Find where the given text appears and provide that cell's center as (X, Y) coordinate. 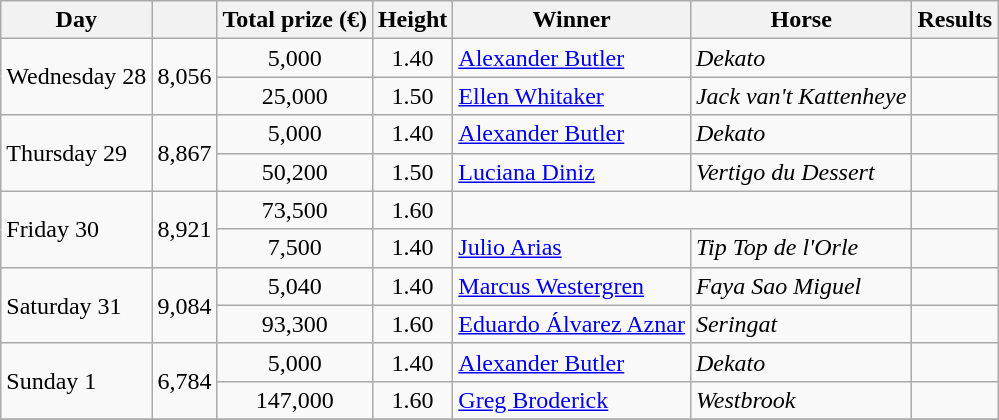
Westbrook (800, 400)
Height (412, 20)
5,040 (294, 286)
Saturday 31 (76, 305)
Winner (572, 20)
Jack van't Kattenheye (800, 96)
147,000 (294, 400)
Day (76, 20)
Luciana Diniz (572, 172)
6,784 (184, 381)
8,867 (184, 153)
Thursday 29 (76, 153)
50,200 (294, 172)
Seringat (800, 324)
Friday 30 (76, 229)
25,000 (294, 96)
Results (955, 20)
8,056 (184, 77)
73,500 (294, 210)
Tip Top de l'Orle (800, 248)
9,084 (184, 305)
Eduardo Álvarez Aznar (572, 324)
Faya Sao Miguel (800, 286)
Total prize (€) (294, 20)
Horse (800, 20)
Julio Arias (572, 248)
Greg Broderick (572, 400)
Sunday 1 (76, 381)
93,300 (294, 324)
Wednesday 28 (76, 77)
7,500 (294, 248)
Ellen Whitaker (572, 96)
Marcus Westergren (572, 286)
Vertigo du Dessert (800, 172)
8,921 (184, 229)
